Output the [x, y] coordinate of the center of the cell containing the given text.  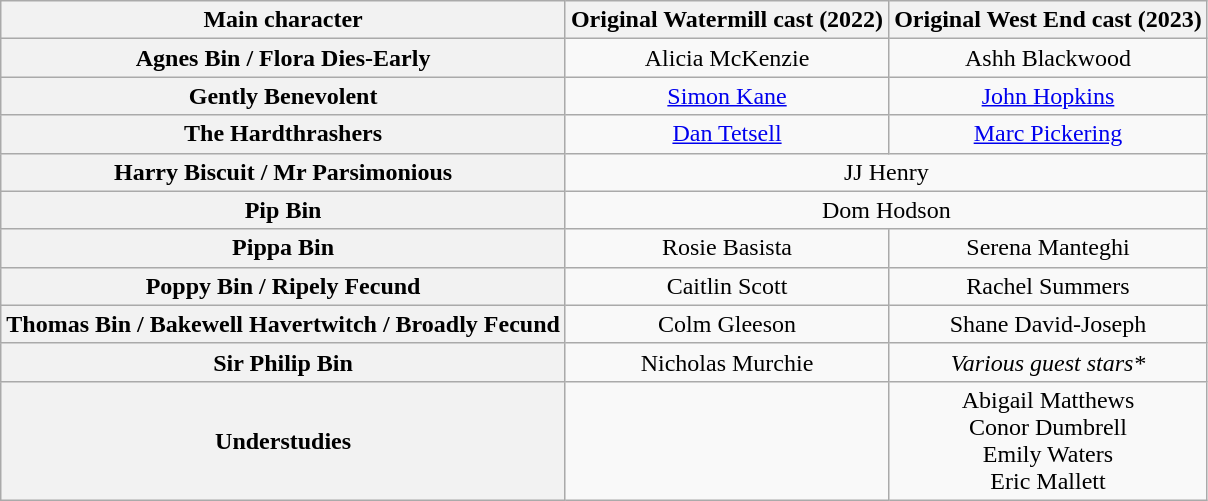
Serena Manteghi [1048, 248]
Rachel Summers [1048, 286]
Thomas Bin / Bakewell Havertwitch / Broadly Fecund [284, 324]
Gently Benevolent [284, 96]
Dan Tetsell [726, 134]
Poppy Bin / Ripely Fecund [284, 286]
Marc Pickering [1048, 134]
Original Watermill cast (2022) [726, 20]
Alicia McKenzie [726, 58]
Nicholas Murchie [726, 362]
Original West End cast (2023) [1048, 20]
Main character [284, 20]
Abigail MatthewsConor DumbrellEmily WatersEric Mallett [1048, 440]
Understudies [284, 440]
Agnes Bin / Flora Dies-Early [284, 58]
The Hardthrashers [284, 134]
Simon Kane [726, 96]
Rosie Basista [726, 248]
Caitlin Scott [726, 286]
Ashh Blackwood [1048, 58]
Dom Hodson [886, 210]
Pip Bin [284, 210]
Colm Gleeson [726, 324]
Pippa Bin [284, 248]
Harry Biscuit / Mr Parsimonious [284, 172]
JJ Henry [886, 172]
John Hopkins [1048, 96]
Various guest stars* [1048, 362]
Shane David-Joseph [1048, 324]
Sir Philip Bin [284, 362]
